Identify which cell holds the provided text, then report its (X, Y) central coordinate. 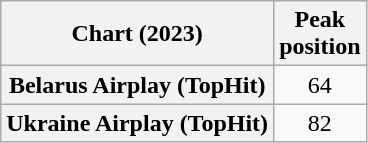
Peakposition (320, 34)
Ukraine Airplay (TopHit) (138, 123)
Belarus Airplay (TopHit) (138, 85)
Chart (2023) (138, 34)
64 (320, 85)
82 (320, 123)
